Find where the given text appears and provide that cell's center as [X, Y] coordinate. 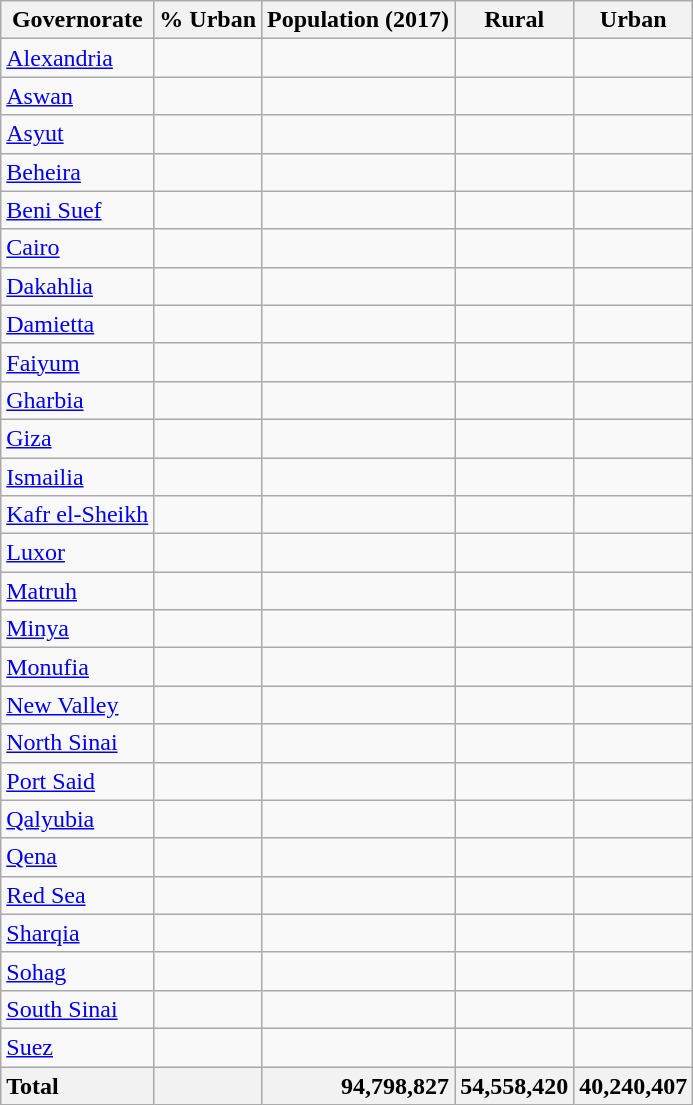
Rural [514, 20]
40,240,407 [634, 1085]
Kafr el-Sheikh [78, 515]
Suez [78, 1047]
Matruh [78, 591]
Red Sea [78, 895]
Beni Suef [78, 210]
Aswan [78, 96]
Governorate [78, 20]
Qena [78, 857]
Total [78, 1085]
Dakahlia [78, 286]
94,798,827 [358, 1085]
Sohag [78, 971]
North Sinai [78, 743]
South Sinai [78, 1009]
Asyut [78, 134]
Population (2017) [358, 20]
Port Said [78, 781]
Giza [78, 438]
Minya [78, 629]
54,558,420 [514, 1085]
Faiyum [78, 362]
% Urban [208, 20]
Luxor [78, 553]
Ismailia [78, 477]
Beheira [78, 172]
Monufia [78, 667]
Urban [634, 20]
Gharbia [78, 400]
Damietta [78, 324]
Alexandria [78, 58]
New Valley [78, 705]
Sharqia [78, 933]
Cairo [78, 248]
Qalyubia [78, 819]
